Locate the cell with the specified text and output its (x, y) center coordinate. 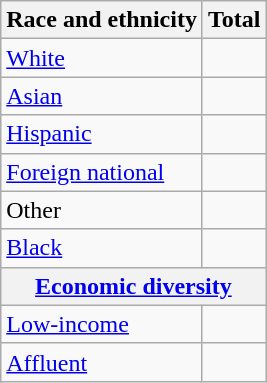
White (102, 58)
Hispanic (102, 134)
Other (102, 210)
Low-income (102, 324)
Foreign national (102, 172)
Asian (102, 96)
Race and ethnicity (102, 20)
Black (102, 248)
Total (234, 20)
Affluent (102, 362)
Economic diversity (134, 286)
